Capture the cell that displays the provided text and extract its (x, y) central coordinate. 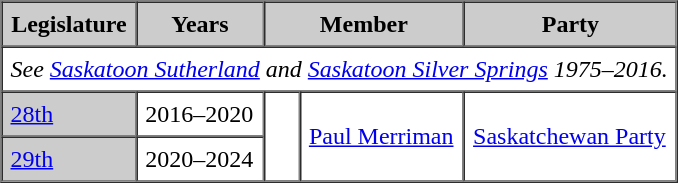
2020–2024 (200, 158)
28th (70, 114)
Paul Merriman (382, 137)
See Saskatoon Sutherland and Saskatoon Silver Springs 1975–2016. (340, 68)
2016–2020 (200, 114)
Member (364, 24)
29th (70, 158)
Years (200, 24)
Saskatchewan Party (570, 137)
Party (570, 24)
Legislature (70, 24)
